Provide the [x, y] coordinate of the cell's center where the given text is located.  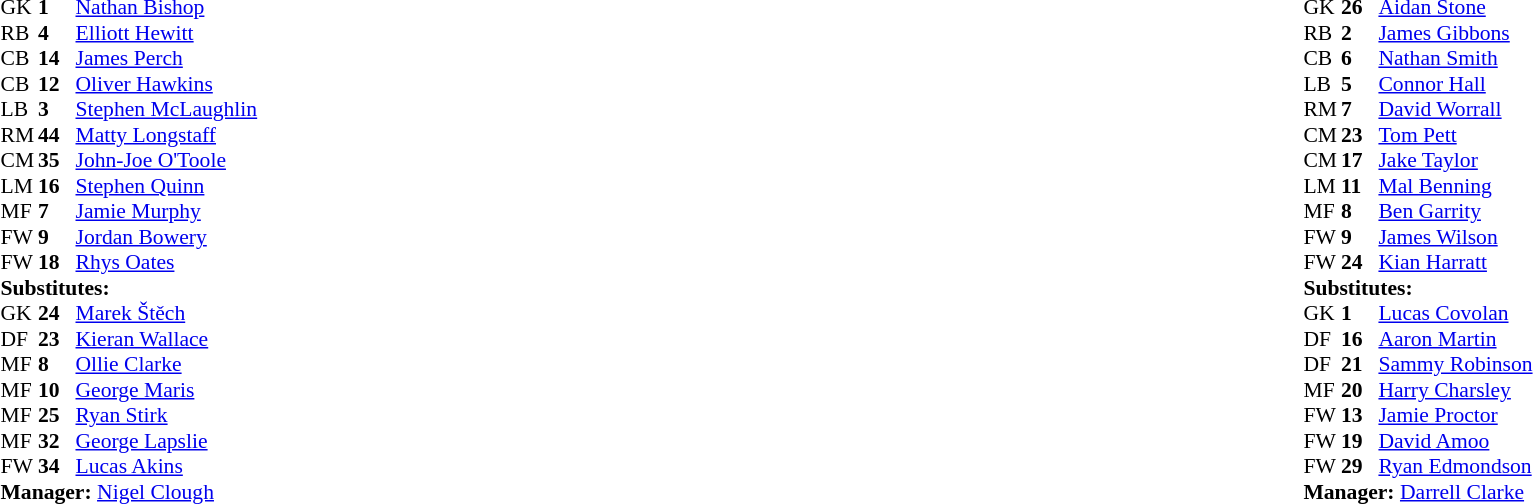
29 [1360, 467]
19 [1360, 441]
20 [1360, 390]
21 [1360, 365]
32 [57, 441]
Marek Štěch [167, 313]
10 [57, 390]
Tom Pett [1455, 135]
14 [57, 59]
John-Joe O'Toole [167, 161]
13 [1360, 415]
18 [57, 263]
Nathan Smith [1455, 59]
11 [1360, 186]
Kieran Wallace [167, 339]
Ryan Edmondson [1455, 467]
Connor Hall [1455, 84]
Ryan Stirk [167, 415]
George Maris [167, 390]
Kian Harratt [1455, 263]
Jordan Bowery [167, 237]
Lucas Covolan [1455, 313]
Harry Charsley [1455, 390]
44 [57, 135]
Matty Longstaff [167, 135]
Jamie Proctor [1455, 415]
12 [57, 84]
Sammy Robinson [1455, 365]
Elliott Hewitt [167, 33]
James Perch [167, 59]
Oliver Hawkins [167, 84]
5 [1360, 84]
Mal Benning [1455, 186]
George Lapslie [167, 441]
Stephen McLaughlin [167, 109]
James Gibbons [1455, 33]
Jake Taylor [1455, 161]
Aaron Martin [1455, 339]
1 [1360, 313]
6 [1360, 59]
34 [57, 467]
2 [1360, 33]
17 [1360, 161]
David Worrall [1455, 109]
3 [57, 109]
4 [57, 33]
Jamie Murphy [167, 211]
35 [57, 161]
25 [57, 415]
James Wilson [1455, 237]
Rhys Oates [167, 263]
Ben Garrity [1455, 211]
David Amoo [1455, 441]
Lucas Akins [167, 467]
Ollie Clarke [167, 365]
Stephen Quinn [167, 186]
